Identify which cell holds the provided text, then report its [X, Y] central coordinate. 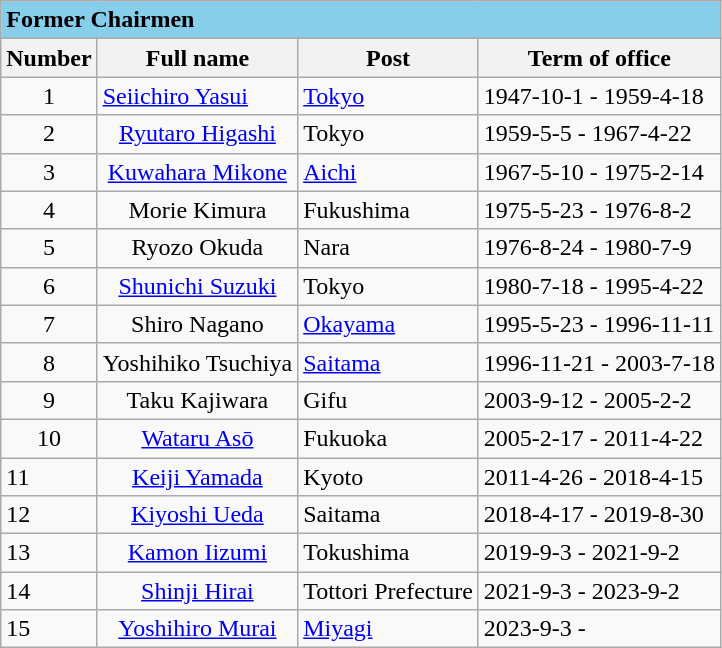
1 [49, 96]
5 [49, 248]
1975-5-23 - 1976-8-2 [599, 210]
Kuwahara Mikone [198, 172]
8 [49, 362]
Morie Kimura [198, 210]
14 [49, 591]
Shunichi Suzuki [198, 286]
Taku Kajiwara [198, 400]
3 [49, 172]
2021-9-3 - 2023-9-2 [599, 591]
Kiyoshi Ueda [198, 515]
Full name [198, 58]
2018-4-17 - 2019-8-30 [599, 515]
Ryutaro Higashi [198, 134]
2003-9-12 - 2005-2-2 [599, 400]
13 [49, 553]
Tokushima [388, 553]
1996-11-21 - 2003-7-18 [599, 362]
Keiji Yamada [198, 477]
1947-10-1 - 1959-4-18 [599, 96]
7 [49, 324]
1976-8-24 - 1980-7-9 [599, 248]
Number [49, 58]
Miyagi [388, 629]
1980-7-18 - 1995-4-22 [599, 286]
9 [49, 400]
Yoshihiko Tsuchiya [198, 362]
4 [49, 210]
Aichi [388, 172]
Shiro Nagano [198, 324]
Shinji Hirai [198, 591]
2019-9-3 - 2021-9-2 [599, 553]
Okayama [388, 324]
Kamon Iizumi [198, 553]
Term of office [599, 58]
2023-9-3 - [599, 629]
Gifu [388, 400]
Nara [388, 248]
Ryozo Okuda [198, 248]
1959-5-5 - 1967-4-22 [599, 134]
10 [49, 438]
Fukushima [388, 210]
2005-2-17 - 2011-4-22 [599, 438]
Tottori Prefecture [388, 591]
Former Chairmen [361, 20]
Kyoto [388, 477]
Fukuoka [388, 438]
Post [388, 58]
6 [49, 286]
2 [49, 134]
1967-5-10 - 1975-2-14 [599, 172]
11 [49, 477]
Seiichiro Yasui [198, 96]
15 [49, 629]
1995-5-23 - 1996-11-11 [599, 324]
Wataru Asō [198, 438]
2011-4-26 - 2018-4-15 [599, 477]
12 [49, 515]
Yoshihiro Murai [198, 629]
